Identify which cell holds the provided text, then report its [x, y] central coordinate. 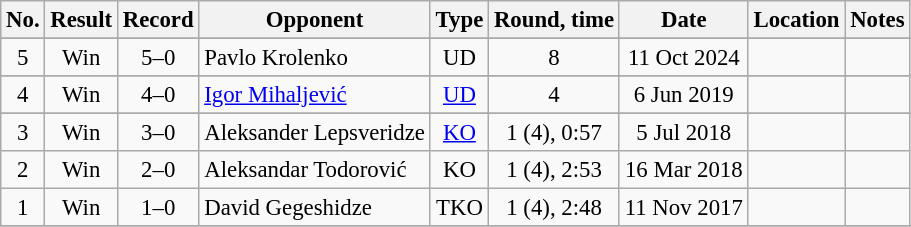
Aleksander Lepsveridze [314, 133]
Aleksandar Todorović [314, 170]
1 (4), 0:57 [554, 133]
1 (4), 2:48 [554, 208]
2–0 [158, 170]
16 Mar 2018 [684, 170]
8 [554, 58]
No. [23, 20]
Date [684, 20]
5–0 [158, 58]
3–0 [158, 133]
Igor Mihaljević [314, 95]
11 Nov 2017 [684, 208]
5 [23, 58]
3 [23, 133]
Pavlo Krolenko [314, 58]
TKO [459, 208]
Round, time [554, 20]
6 Jun 2019 [684, 95]
4–0 [158, 95]
2 [23, 170]
1 [23, 208]
1 (4), 2:53 [554, 170]
5 Jul 2018 [684, 133]
Location [796, 20]
David Gegeshidze [314, 208]
Opponent [314, 20]
1–0 [158, 208]
Result [82, 20]
Type [459, 20]
Notes [878, 20]
11 Oct 2024 [684, 58]
Record [158, 20]
